Return the [X, Y] coordinate for the center point of the cell that contains the specified text.  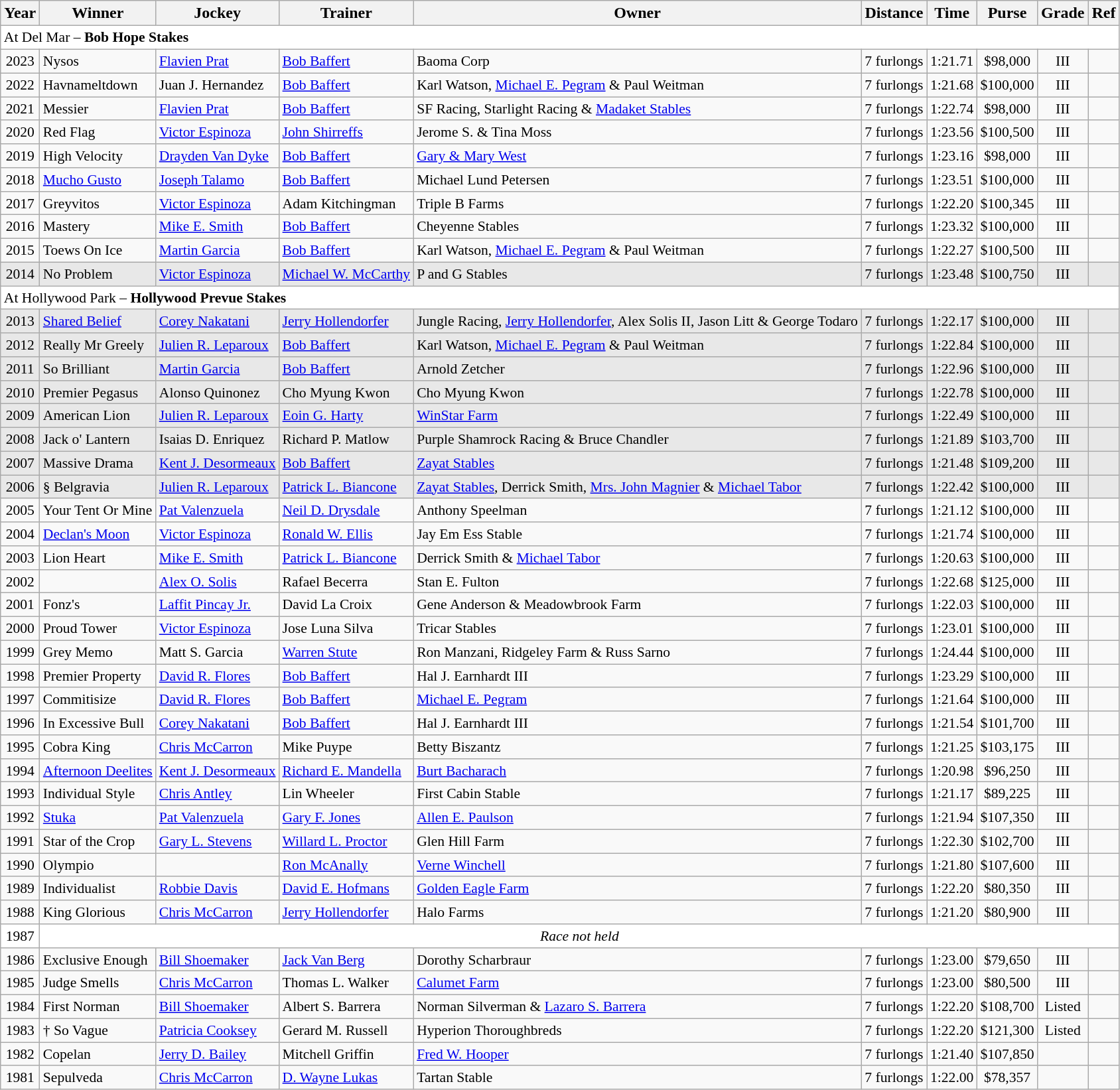
Cheyenne Stables [637, 227]
Calumet Farm [637, 983]
Purple Shamrock Racing & Bruce Chandler [637, 439]
$100,345 [1007, 203]
1981 [20, 1077]
§ Belgravia [98, 487]
Purse [1007, 13]
2010 [20, 392]
1983 [20, 1030]
1:21.17 [951, 794]
1:21.74 [951, 534]
Red Flag [98, 132]
Arnold Zetcher [637, 369]
1:22.00 [951, 1077]
Jay Em Ess Stable [637, 534]
1:22.03 [951, 605]
Olympio [98, 865]
Gary L. Stevens [218, 841]
Mucho Gusto [98, 180]
1:21.68 [951, 85]
Willard L. Proctor [346, 841]
1991 [20, 841]
Alonso Quinonez [218, 392]
1:21.94 [951, 817]
Commitisize [98, 699]
Norman Silverman & Lazaro S. Barrera [637, 1006]
Premier Property [98, 676]
Juan J. Hernandez [218, 85]
Ron Manzani, Ridgeley Farm & Russ Sarno [637, 652]
1:23.01 [951, 628]
1:22.96 [951, 369]
Joseph Talamo [218, 180]
2012 [20, 345]
$103,175 [1007, 747]
1987 [20, 936]
D. Wayne Lukas [346, 1077]
Tartan Stable [637, 1077]
1:23.32 [951, 227]
Gerard M. Russell [346, 1030]
† So Vague [98, 1030]
1985 [20, 983]
1989 [20, 888]
Distance [894, 13]
1994 [20, 770]
Gene Anderson & Meadowbrook Farm [637, 605]
2018 [20, 180]
1:21.71 [951, 61]
1:21.12 [951, 510]
Gary & Mary West [637, 156]
Michael E. Pegram [637, 699]
Albert S. Barrera [346, 1006]
$103,700 [1007, 439]
American Lion [98, 416]
1:22.27 [951, 250]
Rafael Becerra [346, 581]
Grey Memo [98, 652]
$100,750 [1007, 274]
Toews On Ice [98, 250]
Jack o' Lantern [98, 439]
2013 [20, 321]
1:21.20 [951, 912]
1:21.80 [951, 865]
Jerry D. Bailey [218, 1054]
1:22.30 [951, 841]
1:22.74 [951, 109]
1:21.48 [951, 463]
$101,700 [1007, 723]
P and G Stables [637, 274]
2008 [20, 439]
Owner [637, 13]
2011 [20, 369]
Matt S. Garcia [218, 652]
Your Tent Or Mine [98, 510]
Derrick Smith & Michael Tabor [637, 558]
1984 [20, 1006]
Havnameltdown [98, 85]
1:23.48 [951, 274]
1996 [20, 723]
Copelan [98, 1054]
Golden Eagle Farm [637, 888]
1:21.25 [951, 747]
Fred W. Hooper [637, 1054]
1982 [20, 1054]
Mitchell Griffin [346, 1054]
Jose Luna Silva [346, 628]
Betty Biszantz [637, 747]
Lion Heart [98, 558]
$78,357 [1007, 1077]
Year [20, 13]
$80,900 [1007, 912]
Allen E. Paulson [637, 817]
Hyperion Thoroughbreds [637, 1030]
In Excessive Bull [98, 723]
$80,350 [1007, 888]
2020 [20, 132]
At Hollywood Park – Hollywood Prevue Stakes [560, 298]
1:20.98 [951, 770]
Jerome S. & Tina Moss [637, 132]
1:20.63 [951, 558]
Shared Belief [98, 321]
2019 [20, 156]
2004 [20, 534]
Warren Stute [346, 652]
2006 [20, 487]
King Glorious [98, 912]
2016 [20, 227]
Messier [98, 109]
2003 [20, 558]
$107,350 [1007, 817]
No Problem [98, 274]
Stan E. Fulton [637, 581]
2014 [20, 274]
So Brilliant [98, 369]
1995 [20, 747]
Fonz's [98, 605]
2022 [20, 85]
David E. Hofmans [346, 888]
$125,000 [1007, 581]
Anthony Speelman [637, 510]
Neil D. Drysdale [346, 510]
Triple B Farms [637, 203]
2015 [20, 250]
Cobra King [98, 747]
Race not held [580, 936]
2021 [20, 109]
Isaias D. Enriquez [218, 439]
1:23.16 [951, 156]
Time [951, 13]
1:22.78 [951, 392]
Ref [1104, 13]
WinStar Farm [637, 416]
Michael W. McCarthy [346, 274]
$102,700 [1007, 841]
Dorothy Scharbraur [637, 959]
Halo Farms [637, 912]
Sepulveda [98, 1077]
Premier Pegasus [98, 392]
$107,600 [1007, 865]
Adam Kitchingman [346, 203]
Laffit Pincay Jr. [218, 605]
2005 [20, 510]
$80,500 [1007, 983]
$121,300 [1007, 1030]
2023 [20, 61]
High Velocity [98, 156]
Lin Wheeler [346, 794]
1999 [20, 652]
1997 [20, 699]
2002 [20, 581]
1:22.42 [951, 487]
Jockey [218, 13]
Glen Hill Farm [637, 841]
1:23.51 [951, 180]
Baoma Corp [637, 61]
$109,200 [1007, 463]
2001 [20, 605]
Really Mr Greely [98, 345]
Declan's Moon [98, 534]
David La Croix [346, 605]
Ronald W. Ellis [346, 534]
Jack Van Berg [346, 959]
Afternoon Deelites [98, 770]
Richard E. Mandella [346, 770]
Zayat Stables, Derrick Smith, Mrs. John Magnier & Michael Tabor [637, 487]
Burt Bacharach [637, 770]
Individual Style [98, 794]
Thomas L. Walker [346, 983]
First Cabin Stable [637, 794]
Zayat Stables [637, 463]
First Norman [98, 1006]
Tricar Stables [637, 628]
1:21.64 [951, 699]
1:23.29 [951, 676]
1:22.49 [951, 416]
Verne Winchell [637, 865]
1:22.68 [951, 581]
Patricia Cooksey [218, 1030]
Individualist [98, 888]
Gary F. Jones [346, 817]
Eoin G. Harty [346, 416]
1:21.40 [951, 1054]
1992 [20, 817]
At Del Mar – Bob Hope Stakes [560, 38]
Jungle Racing, Jerry Hollendorfer, Alex Solis II, Jason Litt & George Todaro [637, 321]
1988 [20, 912]
Trainer [346, 13]
Judge Smells [98, 983]
Winner [98, 13]
2017 [20, 203]
1:22.17 [951, 321]
$89,225 [1007, 794]
Richard P. Matlow [346, 439]
Proud Tower [98, 628]
Michael Lund Petersen [637, 180]
1:24.44 [951, 652]
2007 [20, 463]
John Shirreffs [346, 132]
2000 [20, 628]
Mastery [98, 227]
Robbie Davis [218, 888]
$107,850 [1007, 1054]
Chris Antley [218, 794]
Grade [1063, 13]
1:21.89 [951, 439]
Nysos [98, 61]
Drayden Van Dyke [218, 156]
Ron McAnally [346, 865]
1:22.84 [951, 345]
$96,250 [1007, 770]
Alex O. Solis [218, 581]
1993 [20, 794]
Massive Drama [98, 463]
Star of the Crop [98, 841]
Greyvitos [98, 203]
1:21.54 [951, 723]
2009 [20, 416]
1986 [20, 959]
Mike Puype [346, 747]
SF Racing, Starlight Racing & Madaket Stables [637, 109]
Exclusive Enough [98, 959]
1998 [20, 676]
$79,650 [1007, 959]
1:23.56 [951, 132]
1990 [20, 865]
$108,700 [1007, 1006]
Stuka [98, 817]
